For the text-containing cell, return its midpoint in [x, y] coordinate format. 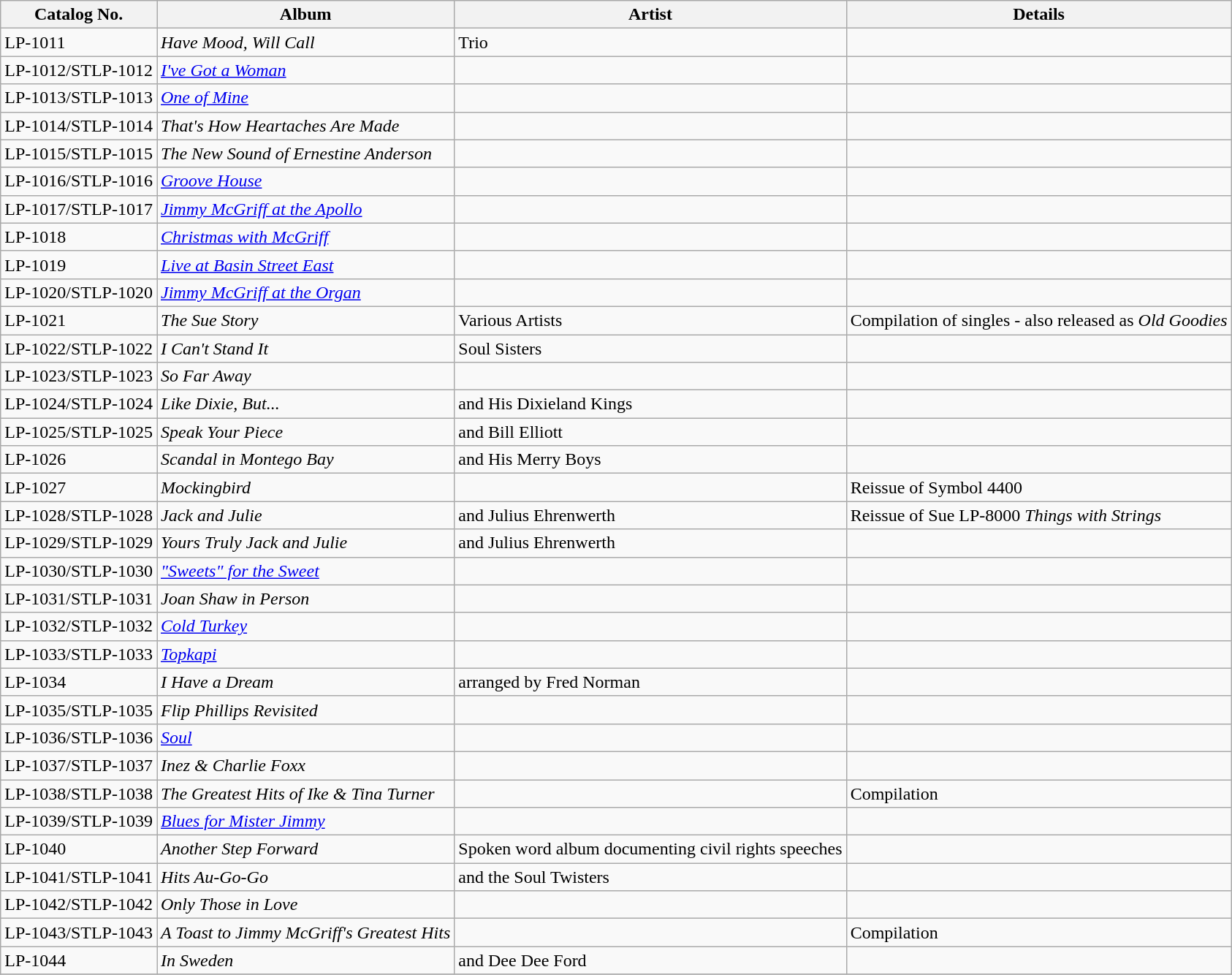
Topkapi [305, 654]
and His Dixieland Kings [650, 404]
Another Step Forward [305, 849]
LP-1037/STLP-1037 [79, 765]
Catalog No. [79, 15]
Mockingbird [305, 487]
I Have a Dream [305, 682]
Have Mood, Will Call [305, 42]
LP-1029/STLP-1029 [79, 543]
LP-1041/STLP-1041 [79, 877]
Jack and Julie [305, 515]
One of Mine [305, 98]
Cold Turkey [305, 626]
Album [305, 15]
Details [1039, 15]
That's How Heartaches Are Made [305, 126]
Jimmy McGriff at the Organ [305, 292]
Hits Au-Go-Go [305, 877]
Only Those in Love [305, 905]
I've Got a Woman [305, 70]
LP-1043/STLP-1043 [79, 933]
and Dee Dee Ford [650, 960]
Spoken word album documenting civil rights speeches [650, 849]
The Sue Story [305, 320]
LP-1026 [79, 460]
So Far Away [305, 376]
LP-1024/STLP-1024 [79, 404]
LP-1028/STLP-1028 [79, 515]
LP-1023/STLP-1023 [79, 376]
Joan Shaw in Person [305, 599]
Various Artists [650, 320]
Flip Phillips Revisited [305, 710]
LP-1020/STLP-1020 [79, 292]
Christmas with McGriff [305, 237]
Speak Your Piece [305, 432]
and the Soul Twisters [650, 877]
Inez & Charlie Foxx [305, 765]
LP-1021 [79, 320]
LP-1017/STLP-1017 [79, 209]
LP-1042/STLP-1042 [79, 905]
Reissue of Sue LP-8000 Things with Strings [1039, 515]
Artist [650, 15]
LP-1019 [79, 265]
Soul Sisters [650, 349]
The Greatest Hits of Ike & Tina Turner [305, 793]
LP-1034 [79, 682]
A Toast to Jimmy McGriff's Greatest Hits [305, 933]
LP-1025/STLP-1025 [79, 432]
Live at Basin Street East [305, 265]
LP-1014/STLP-1014 [79, 126]
Groove House [305, 181]
LP-1016/STLP-1016 [79, 181]
Yours Truly Jack and Julie [305, 543]
LP-1015/STLP-1015 [79, 153]
arranged by Fred Norman [650, 682]
LP-1011 [79, 42]
The New Sound of Ernestine Anderson [305, 153]
Reissue of Symbol 4400 [1039, 487]
LP-1035/STLP-1035 [79, 710]
LP-1027 [79, 487]
Like Dixie, But... [305, 404]
LP-1012/STLP-1012 [79, 70]
and Bill Elliott [650, 432]
Soul [305, 737]
LP-1030/STLP-1030 [79, 571]
Jimmy McGriff at the Apollo [305, 209]
LP-1022/STLP-1022 [79, 349]
"Sweets" for the Sweet [305, 571]
LP-1018 [79, 237]
LP-1032/STLP-1032 [79, 626]
Compilation of singles - also released as Old Goodies [1039, 320]
LP-1044 [79, 960]
Scandal in Montego Bay [305, 460]
In Sweden [305, 960]
LP-1038/STLP-1038 [79, 793]
LP-1031/STLP-1031 [79, 599]
Trio [650, 42]
LP-1039/STLP-1039 [79, 822]
I Can't Stand It [305, 349]
Blues for Mister Jimmy [305, 822]
LP-1040 [79, 849]
LP-1013/STLP-1013 [79, 98]
LP-1036/STLP-1036 [79, 737]
and His Merry Boys [650, 460]
LP-1033/STLP-1033 [79, 654]
